Locate the cell with the specified text and output its [X, Y] center coordinate. 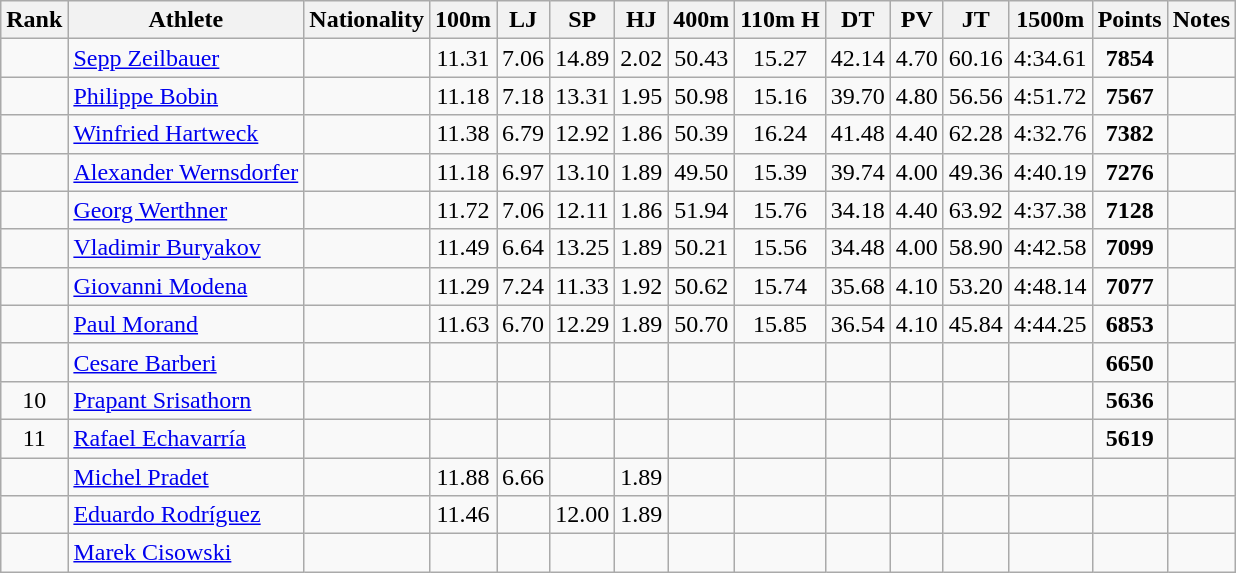
12.11 [582, 210]
110m H [780, 20]
HJ [642, 20]
49.50 [702, 172]
1.95 [642, 96]
12.29 [582, 324]
DT [858, 20]
11.46 [464, 515]
34.48 [858, 248]
5619 [1130, 438]
15.76 [780, 210]
4:42.58 [1050, 248]
7854 [1130, 58]
Paul Morand [186, 324]
4:34.61 [1050, 58]
Vladimir Buryakov [186, 248]
7077 [1130, 286]
50.70 [702, 324]
7567 [1130, 96]
15.85 [780, 324]
10 [34, 400]
11.33 [582, 286]
7382 [1130, 134]
Marek Cisowski [186, 553]
41.48 [858, 134]
58.90 [976, 248]
50.43 [702, 58]
49.36 [976, 172]
Nationality [367, 20]
4:37.38 [1050, 210]
100m [464, 20]
35.68 [858, 286]
Philippe Bobin [186, 96]
11.31 [464, 58]
56.56 [976, 96]
Sepp Zeilbauer [186, 58]
60.16 [976, 58]
7.24 [524, 286]
15.74 [780, 286]
11.63 [464, 324]
Rafael Echavarría [186, 438]
1500m [1050, 20]
16.24 [780, 134]
42.14 [858, 58]
7276 [1130, 172]
Eduardo Rodríguez [186, 515]
Athlete [186, 20]
JT [976, 20]
6853 [1130, 324]
11.88 [464, 477]
53.20 [976, 286]
62.28 [976, 134]
Rank [34, 20]
Alexander Wernsdorfer [186, 172]
13.10 [582, 172]
6.70 [524, 324]
4.80 [916, 96]
12.92 [582, 134]
11.72 [464, 210]
1.92 [642, 286]
11 [34, 438]
6.66 [524, 477]
400m [702, 20]
2.02 [642, 58]
4:32.76 [1050, 134]
50.62 [702, 286]
Giovanni Modena [186, 286]
Georg Werthner [186, 210]
39.74 [858, 172]
Notes [1201, 20]
11.49 [464, 248]
PV [916, 20]
5636 [1130, 400]
Michel Pradet [186, 477]
7.18 [524, 96]
11.29 [464, 286]
34.18 [858, 210]
Winfried Hartweck [186, 134]
4:44.25 [1050, 324]
6650 [1130, 362]
13.25 [582, 248]
14.89 [582, 58]
50.39 [702, 134]
15.39 [780, 172]
4:48.14 [1050, 286]
7099 [1130, 248]
50.98 [702, 96]
39.70 [858, 96]
45.84 [976, 324]
12.00 [582, 515]
13.31 [582, 96]
15.27 [780, 58]
Prapant Srisathorn [186, 400]
4:51.72 [1050, 96]
Points [1130, 20]
6.64 [524, 248]
6.97 [524, 172]
51.94 [702, 210]
4:40.19 [1050, 172]
LJ [524, 20]
63.92 [976, 210]
11.38 [464, 134]
50.21 [702, 248]
7128 [1130, 210]
6.79 [524, 134]
36.54 [858, 324]
4.70 [916, 58]
Cesare Barberi [186, 362]
15.56 [780, 248]
15.16 [780, 96]
SP [582, 20]
